Extract the (X, Y) coordinate from the center of the cell holding the provided text.  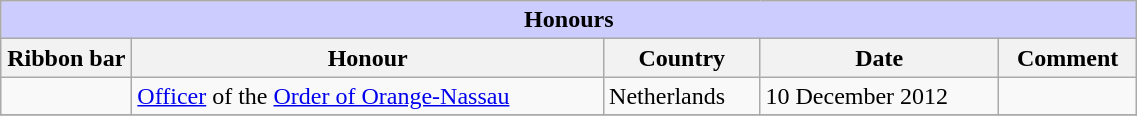
Comment (1067, 58)
Honours (569, 20)
Honour (368, 58)
Netherlands (682, 96)
Ribbon bar (66, 58)
Officer of the Order of Orange-Nassau (368, 96)
10 December 2012 (879, 96)
Country (682, 58)
Date (879, 58)
